Find where the given text appears and provide that cell's center as [X, Y] coordinate. 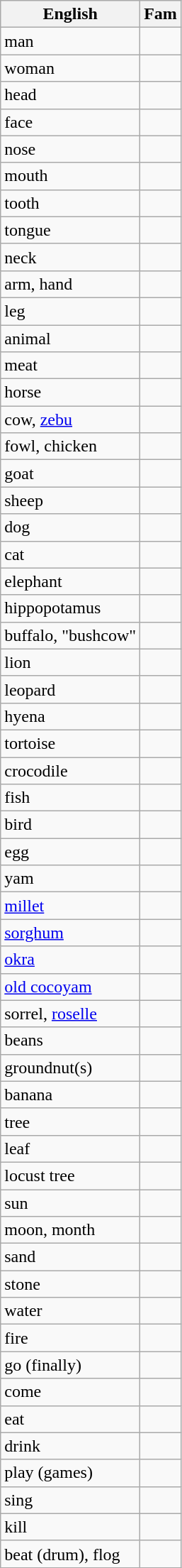
sorrel, roselle [71, 1014]
groundnut(s) [71, 1068]
come [71, 1392]
banana [71, 1095]
stone [71, 1284]
sand [71, 1257]
sheep [71, 500]
face [71, 122]
meat [71, 366]
bird [71, 825]
egg [71, 852]
tooth [71, 203]
go (finally) [71, 1365]
tortoise [71, 743]
drink [71, 1446]
kill [71, 1527]
woman [71, 68]
fowl, chicken [71, 446]
cat [71, 554]
nose [71, 149]
millet [71, 906]
lion [71, 662]
head [71, 95]
moon, month [71, 1230]
dog [71, 527]
elephant [71, 581]
beat (drum), flog [71, 1554]
cow, zebu [71, 420]
leopard [71, 689]
beans [71, 1041]
yam [71, 879]
play (games) [71, 1473]
horse [71, 393]
Fam [161, 14]
okra [71, 960]
water [71, 1311]
animal [71, 339]
tongue [71, 230]
neck [71, 257]
sun [71, 1203]
sorghum [71, 933]
mouth [71, 176]
English [71, 14]
crocodile [71, 770]
leaf [71, 1148]
buffalo, "bushcow" [71, 635]
fish [71, 798]
sing [71, 1500]
locust tree [71, 1175]
goat [71, 473]
arm, hand [71, 284]
hippopotamus [71, 608]
man [71, 41]
old cocoyam [71, 987]
tree [71, 1122]
leg [71, 311]
hyena [71, 716]
eat [71, 1419]
fire [71, 1338]
